For the text-containing cell, return its midpoint in [x, y] coordinate format. 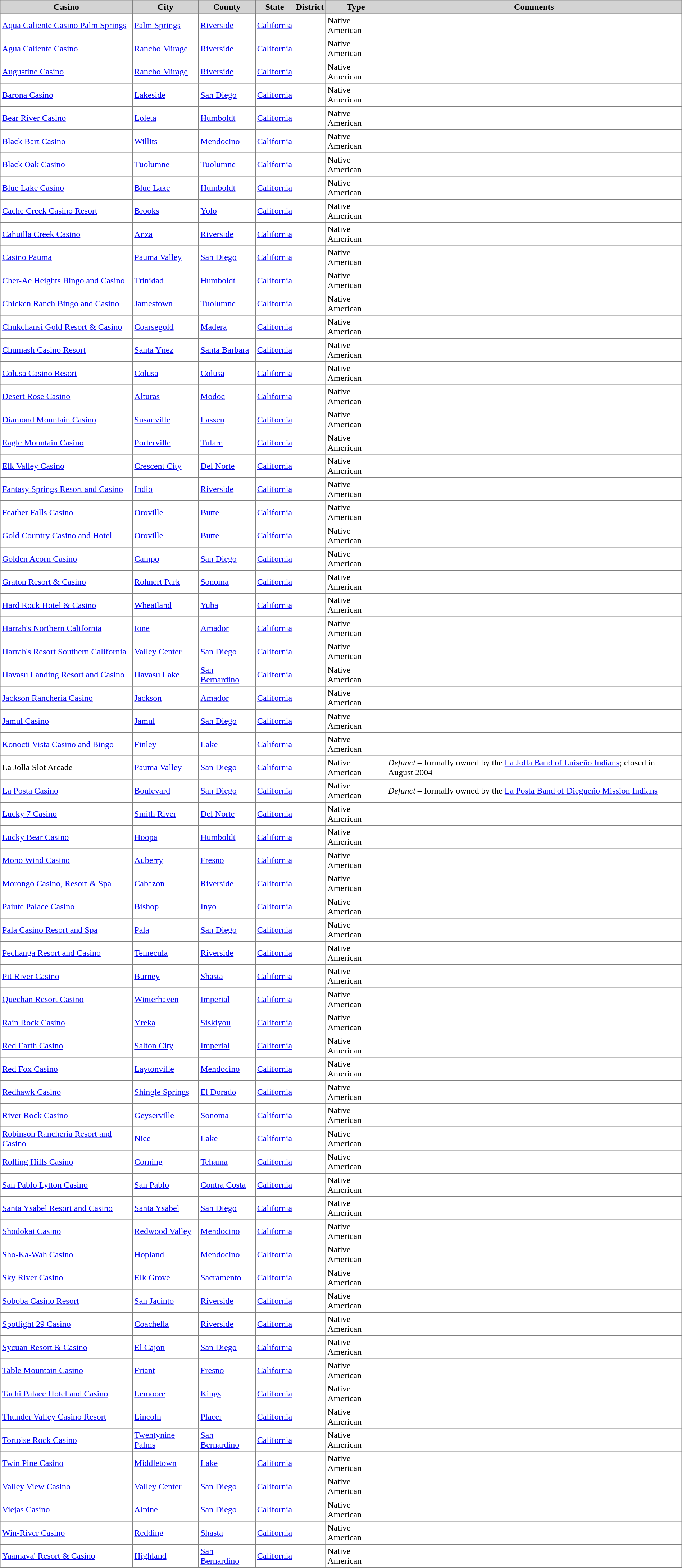
Paiute Palace Casino [66, 906]
Table Mountain Casino [66, 1370]
El Cajon [165, 1347]
Siskiyou [227, 1023]
Jamul Casino [66, 721]
State [275, 7]
Viejas Casino [66, 1509]
Agua Caliente Casino [66, 49]
Shingle Springs [165, 1092]
Yaamava' Resort & Casino [66, 1556]
Contra Costa [227, 1185]
Corning [165, 1162]
Tortoise Rock Casino [66, 1440]
Bear River Casino [66, 118]
Graton Resort & Casino [66, 582]
Twin Pine Casino [66, 1463]
Cache Creek Casino Resort [66, 211]
Friant [165, 1370]
Cher-Ae Heights Bingo and Casino [66, 280]
Cahuilla Creek Casino [66, 234]
San Pablo Lytton Casino [66, 1185]
Redding [165, 1533]
Defunct – formally owned by the La Posta Band of Diegueño Mission Indians [534, 791]
Finley [165, 744]
Pala Casino Resort and Spa [66, 930]
Lincoln [165, 1417]
Hard Rock Hotel & Casino [66, 605]
District [310, 7]
Winterhaven [165, 999]
Diamond Mountain Casino [66, 420]
Golden Acorn Casino [66, 559]
Black Oak Casino [66, 164]
Alpine [165, 1509]
Indio [165, 489]
Redhawk Casino [66, 1092]
Morongo Casino, Resort & Spa [66, 883]
Inyo [227, 906]
Pit River Casino [66, 976]
Eagle Mountain Casino [66, 443]
Auberry [165, 860]
Palm Springs [165, 25]
Jackson Rancheria Casino [66, 698]
River Rock Casino [66, 1115]
Modoc [227, 396]
Hoopa [165, 837]
Comments [534, 7]
Casino Pauma [66, 257]
Sacramento [227, 1277]
Susanville [165, 420]
Nice [165, 1138]
Red Earth Casino [66, 1046]
El Dorado [227, 1092]
Desert Rose Casino [66, 396]
Barona Casino [66, 95]
Jamul [165, 721]
Pala [165, 930]
Rain Rock Casino [66, 1023]
Santa Ysabel [165, 1208]
Brooks [165, 211]
Salton City [165, 1046]
Jackson [165, 698]
Porterville [165, 443]
Blue Lake Casino [66, 188]
Crescent City [165, 466]
La Jolla Slot Arcade [66, 767]
Colusa Casino Resort [66, 373]
Twentynine Palms [165, 1440]
Havasu Lake [165, 675]
Jamestown [165, 303]
Lemoore [165, 1394]
Robinson Rancheria Resort and Casino [66, 1138]
Chumash Casino Resort [66, 350]
Temecula [165, 953]
Geyserville [165, 1115]
Trinidad [165, 280]
Casino [66, 7]
City [165, 7]
Santa Ynez [165, 350]
Tulare [227, 443]
Placer [227, 1417]
Red Fox Casino [66, 1069]
Coachella [165, 1324]
Tehama [227, 1162]
Coarsegold [165, 327]
Win-River Casino [66, 1533]
Wheatland [165, 605]
County [227, 7]
Sky River Casino [66, 1277]
Redwood Valley [165, 1231]
Mono Wind Casino [66, 860]
Lakeside [165, 95]
Augustine Casino [66, 72]
Pechanga Resort and Casino [66, 953]
Madera [227, 327]
Spotlight 29 Casino [66, 1324]
Boulevard [165, 791]
Alturas [165, 396]
Valley View Casino [66, 1486]
Tachi Palace Hotel and Casino [66, 1394]
Harrah's Northern California [66, 628]
Lucky Bear Casino [66, 837]
Yreka [165, 1023]
Middletown [165, 1463]
Sycuan Resort & Casino [66, 1347]
Willits [165, 141]
Aqua Caliente Casino Palm Springs [66, 25]
Shodokai Casino [66, 1231]
Loleta [165, 118]
Gold Country Casino and Hotel [66, 535]
Lassen [227, 420]
Konocti Vista Casino and Bingo [66, 744]
Defunct – formally owned by the La Jolla Band of Luiseño Indians; closed in August 2004 [534, 767]
Havasu Landing Resort and Casino [66, 675]
Quechan Resort Casino [66, 999]
Ione [165, 628]
Anza [165, 234]
Fantasy Springs Resort and Casino [66, 489]
Kings [227, 1394]
Thunder Valley Casino Resort [66, 1417]
Lucky 7 Casino [66, 814]
Chukchansi Gold Resort & Casino [66, 327]
Smith River [165, 814]
Elk Grove [165, 1277]
Cabazon [165, 883]
Harrah's Resort Southern California [66, 652]
Sho-Ka-Wah Casino [66, 1254]
Santa Ysabel Resort and Casino [66, 1208]
La Posta Casino [66, 791]
Burney [165, 976]
Elk Valley Casino [66, 466]
Yolo [227, 211]
San Jacinto [165, 1301]
Feather Falls Casino [66, 512]
Type [356, 7]
Hopland [165, 1254]
Soboba Casino Resort [66, 1301]
Rohnert Park [165, 582]
Chicken Ranch Bingo and Casino [66, 303]
Campo [165, 559]
Bishop [165, 906]
Yuba [227, 605]
San Pablo [165, 1185]
Rolling Hills Casino [66, 1162]
Blue Lake [165, 188]
Highland [165, 1556]
Black Bart Casino [66, 141]
Laytonville [165, 1069]
Santa Barbara [227, 350]
